Find where the given text appears and provide that cell's center as (x, y) coordinate. 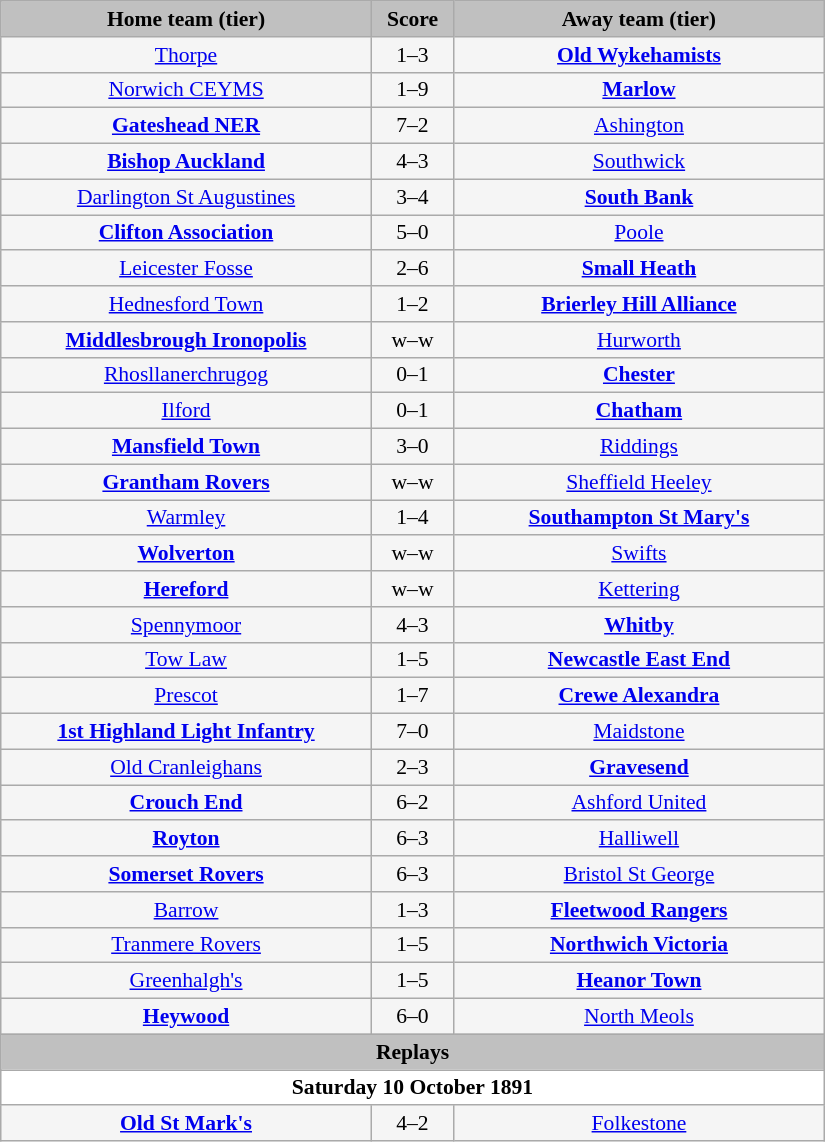
Thorpe (186, 55)
Clifton Association (186, 233)
Newcastle East End (640, 660)
Crewe Alexandra (640, 696)
Grantham Rovers (186, 482)
Southwick (640, 162)
1–9 (412, 90)
1st Highland Light Infantry (186, 732)
Royton (186, 839)
Southampton St Mary's (640, 518)
Saturday 10 October 1891 (413, 1088)
Old Cranleighans (186, 767)
3–4 (412, 197)
Wolverton (186, 554)
Score (412, 19)
Mansfield Town (186, 447)
Crouch End (186, 803)
Chatham (640, 411)
Gateshead NER (186, 126)
6–2 (412, 803)
3–0 (412, 447)
Bristol St George (640, 874)
Hednesford Town (186, 304)
North Meols (640, 1017)
Gravesend (640, 767)
1–4 (412, 518)
Warmley (186, 518)
Ashington (640, 126)
Tow Law (186, 660)
Hurworth (640, 340)
Replays (413, 1052)
2–3 (412, 767)
Away team (tier) (640, 19)
Maidstone (640, 732)
Sheffield Heeley (640, 482)
Bishop Auckland (186, 162)
Old Wykehamists (640, 55)
Hereford (186, 589)
Swifts (640, 554)
Folkestone (640, 1124)
Somerset Rovers (186, 874)
1–2 (412, 304)
Chester (640, 375)
Brierley Hill Alliance (640, 304)
Spennymoor (186, 625)
Riddings (640, 447)
4–2 (412, 1124)
Heanor Town (640, 981)
Home team (tier) (186, 19)
Tranmere Rovers (186, 945)
Leicester Fosse (186, 269)
2–6 (412, 269)
Ashford United (640, 803)
7–2 (412, 126)
Northwich Victoria (640, 945)
Darlington St Augustines (186, 197)
Rhosllanerchrugog (186, 375)
Heywood (186, 1017)
Barrow (186, 910)
Old St Mark's (186, 1124)
Marlow (640, 90)
6–0 (412, 1017)
Middlesbrough Ironopolis (186, 340)
5–0 (412, 233)
Small Heath (640, 269)
Poole (640, 233)
Fleetwood Rangers (640, 910)
1–7 (412, 696)
Ilford (186, 411)
7–0 (412, 732)
Halliwell (640, 839)
Norwich CEYMS (186, 90)
Whitby (640, 625)
Prescot (186, 696)
Greenhalgh's (186, 981)
Kettering (640, 589)
South Bank (640, 197)
